From the cell containing the given text, extract its center point as [X, Y] coordinate. 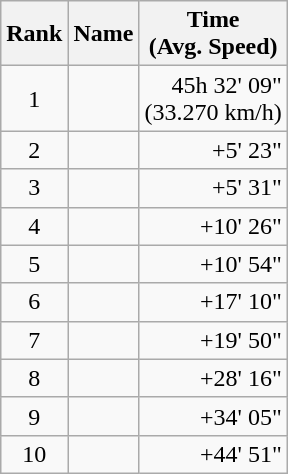
+19' 50" [213, 340]
2 [34, 150]
5 [34, 264]
6 [34, 302]
Name [104, 34]
Rank [34, 34]
8 [34, 378]
3 [34, 188]
+28' 16" [213, 378]
45h 32' 09"(33.270 km/h) [213, 98]
+5' 23" [213, 150]
9 [34, 416]
+44' 51" [213, 454]
1 [34, 98]
+10' 54" [213, 264]
7 [34, 340]
+10' 26" [213, 226]
+34' 05" [213, 416]
+17' 10" [213, 302]
4 [34, 226]
10 [34, 454]
Time(Avg. Speed) [213, 34]
+5' 31" [213, 188]
